Return (X, Y) of the center of cell containing provided text 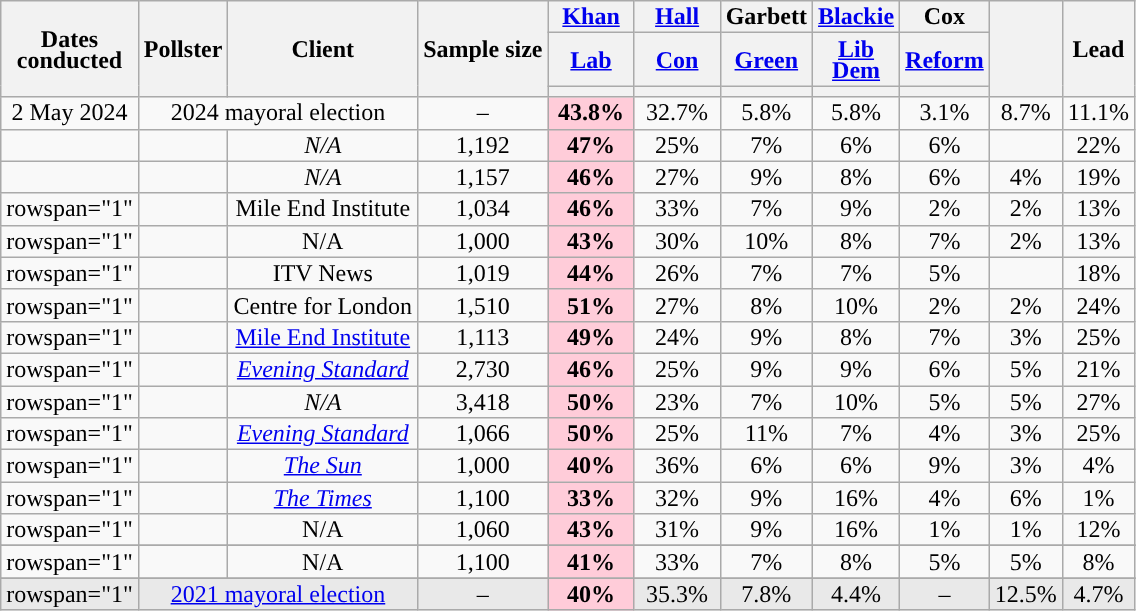
Client (323, 49)
1,192 (483, 145)
Lab (591, 60)
Datesconducted (70, 49)
Cox (945, 17)
23% (677, 402)
30% (677, 241)
44% (591, 273)
2021 mayoral election (278, 594)
Con (677, 60)
Green (766, 60)
1,157 (483, 177)
41% (591, 562)
11% (766, 434)
2024 mayoral election (278, 113)
22% (1098, 145)
11.1% (1098, 113)
18% (1098, 273)
3,418 (483, 402)
8.7% (1026, 113)
1,060 (483, 530)
12.5% (1026, 594)
2 May 2024 (70, 113)
47% (591, 145)
Blackie (856, 17)
Reform (945, 60)
51% (591, 305)
32% (677, 498)
43.8% (591, 113)
Khan (591, 17)
Lead (1098, 49)
4.7% (1098, 594)
ITV News (323, 273)
32.7% (677, 113)
19% (1098, 177)
31% (677, 530)
Hall (677, 17)
12% (1098, 530)
4.4% (856, 594)
1,066 (483, 434)
Sample size (483, 49)
36% (677, 466)
Garbett (766, 17)
1,510 (483, 305)
Pollster (183, 49)
35.3% (677, 594)
1,019 (483, 273)
3.1% (945, 113)
2,730 (483, 369)
26% (677, 273)
21% (1098, 369)
1,034 (483, 209)
Lib Dem (856, 60)
7.8% (766, 594)
1,113 (483, 337)
The Times (323, 498)
Centre for London (323, 305)
The Sun (323, 466)
49% (591, 337)
